Output the [X, Y] coordinate of the center of the cell containing the given text.  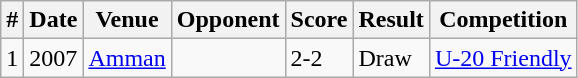
Result [391, 20]
Venue [127, 20]
Score [319, 20]
Date [54, 20]
Opponent [228, 20]
1 [12, 58]
Draw [391, 58]
Competition [503, 20]
U-20 Friendly [503, 58]
2007 [54, 58]
Amman [127, 58]
# [12, 20]
2-2 [319, 58]
